Identify which cell holds the provided text, then report its [x, y] central coordinate. 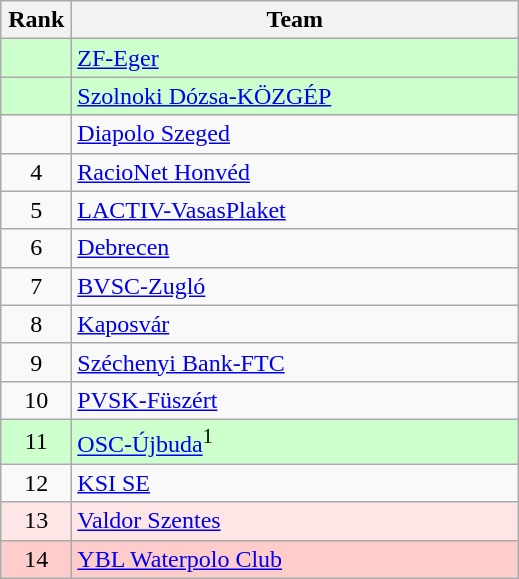
4 [36, 172]
12 [36, 483]
RacioNet Honvéd [295, 172]
YBL Waterpolo Club [295, 559]
Széchenyi Bank-FTC [295, 362]
Diapolo Szeged [295, 134]
13 [36, 521]
6 [36, 248]
OSC-Újbuda1 [295, 442]
PVSK-Füszért [295, 400]
Rank [36, 20]
BVSC-Zugló [295, 286]
Szolnoki Dózsa-KÖZGÉP [295, 96]
Kaposvár [295, 324]
KSI SE [295, 483]
14 [36, 559]
Valdor Szentes [295, 521]
8 [36, 324]
ZF-Eger [295, 58]
9 [36, 362]
Team [295, 20]
10 [36, 400]
5 [36, 210]
11 [36, 442]
LACTIV-VasasPlaket [295, 210]
7 [36, 286]
Debrecen [295, 248]
